Extract the [x, y] coordinate from the center of the cell holding the provided text.  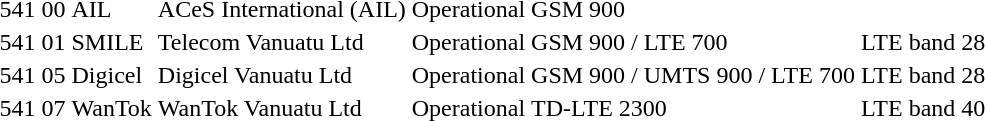
GSM 900 / UMTS 900 / LTE 700 [694, 75]
SMILE [112, 42]
Digicel Vanuatu Ltd [282, 75]
05 [54, 75]
Telecom Vanuatu Ltd [282, 42]
GSM 900 / LTE 700 [694, 42]
01 [54, 42]
Digicel [112, 75]
